Return the (X, Y) coordinate for the center point of the cell that contains the specified text.  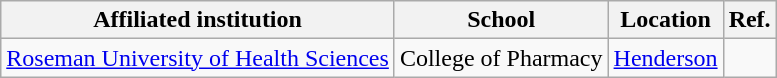
Henderson (666, 58)
Roseman University of Health Sciences (198, 58)
Ref. (750, 20)
College of Pharmacy (501, 58)
Affiliated institution (198, 20)
Location (666, 20)
School (501, 20)
